Identify which cell holds the provided text, then report its [X, Y] central coordinate. 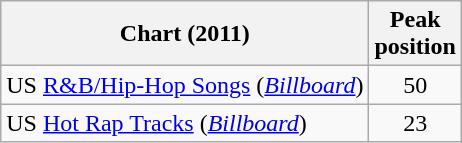
US R&B/Hip-Hop Songs (Billboard) [185, 85]
50 [415, 85]
Peakposition [415, 34]
23 [415, 123]
Chart (2011) [185, 34]
US Hot Rap Tracks (Billboard) [185, 123]
